Capture the cell that displays the provided text and extract its [x, y] central coordinate. 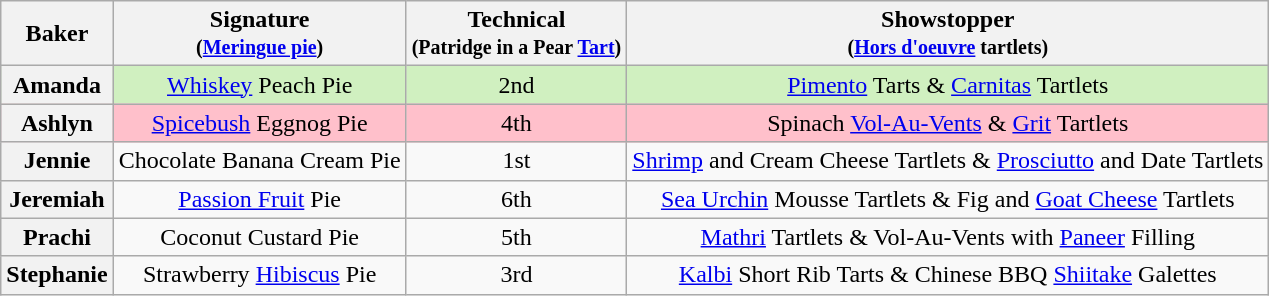
Spicebush Eggnog Pie [260, 123]
Shrimp and Cream Cheese Tartlets & Prosciutto and Date Tartlets [948, 161]
Jennie [57, 161]
3rd [516, 275]
2nd [516, 85]
Whiskey Peach Pie [260, 85]
Technical(Patridge in a Pear Tart) [516, 34]
Chocolate Banana Cream Pie [260, 161]
Mathri Tartlets & Vol-Au-Vents with Paneer Filling [948, 237]
1st [516, 161]
Showstopper(Hors d'oeuvre tartlets) [948, 34]
4th [516, 123]
Strawberry Hibiscus Pie [260, 275]
Ashlyn [57, 123]
Stephanie [57, 275]
Sea Urchin Mousse Tartlets & Fig and Goat Cheese Tartlets [948, 199]
Amanda [57, 85]
Signature(Meringue pie) [260, 34]
Kalbi Short Rib Tarts & Chinese BBQ Shiitake Galettes [948, 275]
Baker [57, 34]
Passion Fruit Pie [260, 199]
Prachi [57, 237]
5th [516, 237]
Spinach Vol-Au-Vents & Grit Tartlets [948, 123]
Pimento Tarts & Carnitas Tartlets [948, 85]
Jeremiah [57, 199]
6th [516, 199]
Coconut Custard Pie [260, 237]
